From the cell containing the given text, extract its center point as [X, Y] coordinate. 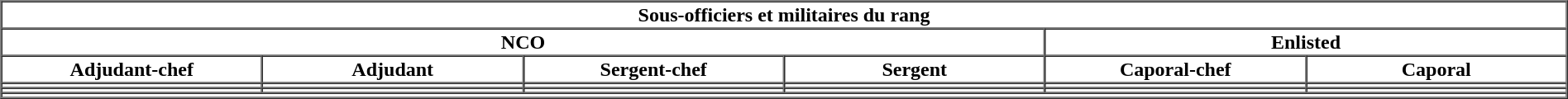
Sergent [915, 69]
Sous-officiers et militaires du rang [784, 15]
Sergent-chef [653, 69]
Adjudant [392, 69]
Enlisted [1305, 41]
Caporal [1437, 69]
Adjudant-chef [132, 69]
Caporal-chef [1174, 69]
NCO [523, 41]
